Return (X, Y) of the center of cell containing provided text 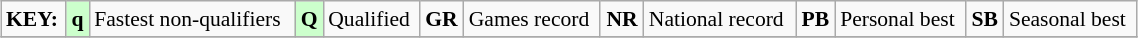
GR (442, 19)
Seasonal best (1070, 19)
National record (720, 19)
Q (309, 19)
NR (622, 19)
SB (985, 19)
PB (816, 19)
Personal best (900, 19)
q (78, 19)
Fastest non-qualifiers (192, 19)
Qualified (371, 19)
KEY: (34, 19)
Games record (532, 19)
